Scan for the cell matching the given text and deliver its [x, y] coordinate at center. 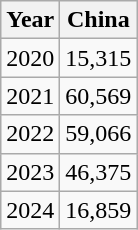
16,859 [98, 210]
2020 [30, 58]
2022 [30, 134]
60,569 [98, 96]
Year [30, 20]
59,066 [98, 134]
2021 [30, 96]
2023 [30, 172]
2024 [30, 210]
15,315 [98, 58]
China [98, 20]
46,375 [98, 172]
